Provide the [X, Y] coordinate of the cell's center where the given text is located.  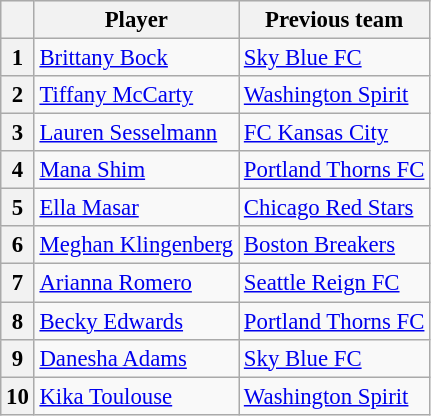
9 [18, 358]
Lauren Sesselmann [136, 133]
8 [18, 321]
Tiffany McCarty [136, 95]
Danesha Adams [136, 358]
Previous team [334, 20]
1 [18, 58]
Arianna Romero [136, 283]
2 [18, 95]
Meghan Klingenberg [136, 245]
Seattle Reign FC [334, 283]
Brittany Bock [136, 58]
Ella Masar [136, 208]
Becky Edwards [136, 321]
Player [136, 20]
4 [18, 170]
5 [18, 208]
6 [18, 245]
Mana Shim [136, 170]
10 [18, 396]
Boston Breakers [334, 245]
Kika Toulouse [136, 396]
7 [18, 283]
FC Kansas City [334, 133]
3 [18, 133]
Chicago Red Stars [334, 208]
